For the text-containing cell, return its midpoint in [X, Y] coordinate format. 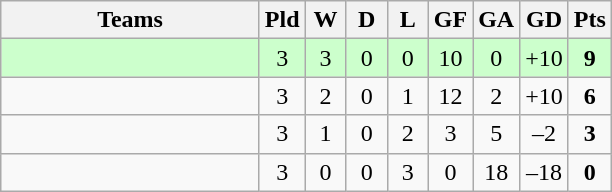
10 [450, 58]
Teams [130, 20]
Pts [590, 20]
5 [496, 134]
GD [544, 20]
GA [496, 20]
9 [590, 58]
–2 [544, 134]
12 [450, 96]
GF [450, 20]
W [326, 20]
–18 [544, 172]
6 [590, 96]
L [408, 20]
18 [496, 172]
D [366, 20]
Pld [282, 20]
